Extract the [X, Y] coordinate from the center of the cell holding the provided text.  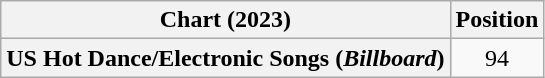
Chart (2023) [226, 20]
94 [497, 58]
US Hot Dance/Electronic Songs (Billboard) [226, 58]
Position [497, 20]
